From the cell containing the given text, extract its center point as [X, Y] coordinate. 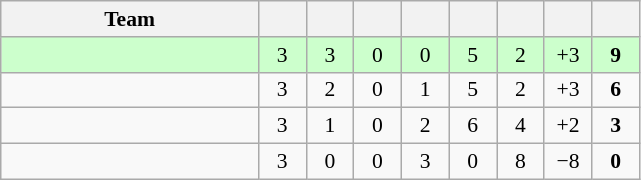
Team [130, 19]
9 [616, 55]
8 [520, 162]
+2 [568, 126]
−8 [568, 162]
4 [520, 126]
